Extract the (X, Y) coordinate from the center of the cell holding the provided text.  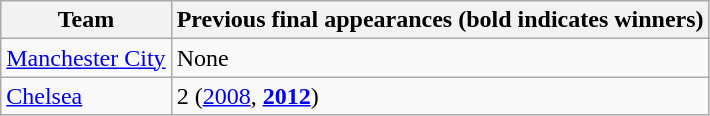
Team (86, 20)
Manchester City (86, 58)
None (440, 58)
Previous final appearances (bold indicates winners) (440, 20)
Chelsea (86, 96)
2 (2008, 2012) (440, 96)
